From the cell containing the given text, extract its center point as [X, Y] coordinate. 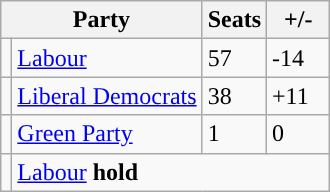
Labour hold [171, 172]
Green Party [107, 134]
-14 [298, 58]
Seats [234, 20]
57 [234, 58]
1 [234, 134]
+/- [298, 20]
Liberal Democrats [107, 96]
Party [102, 20]
Labour [107, 58]
+11 [298, 96]
38 [234, 96]
0 [298, 134]
